Find where the given text appears and provide that cell's center as [x, y] coordinate. 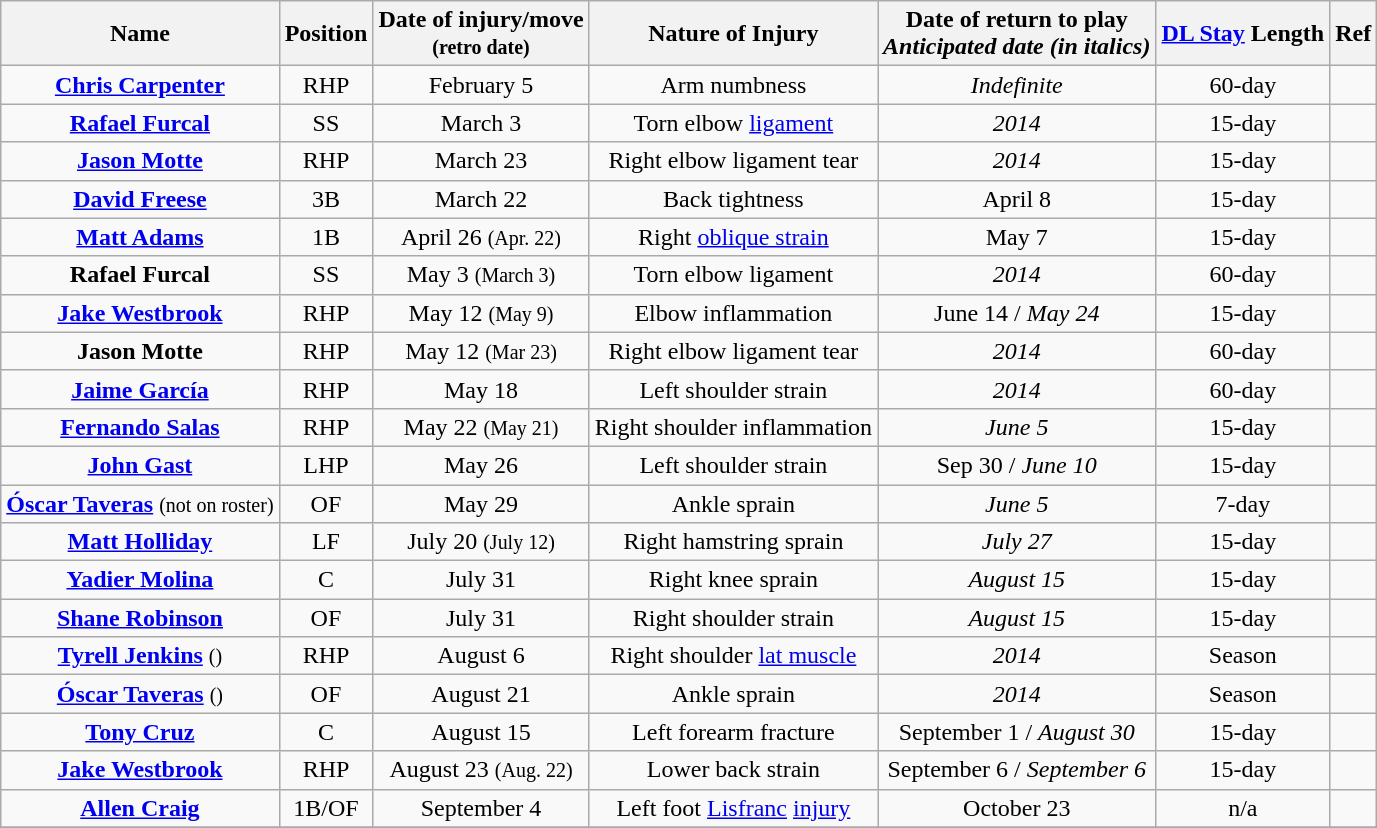
September 6 / September 6 [1017, 770]
1B [326, 237]
DL Stay Length [1243, 34]
LHP [326, 465]
July 27 [1017, 542]
August 23 (Aug. 22) [481, 770]
Nature of Injury [733, 34]
Left forearm fracture [733, 732]
October 23 [1017, 808]
John Gast [140, 465]
May 7 [1017, 237]
n/a [1243, 808]
May 22 (May 21) [481, 427]
Matt Adams [140, 237]
Right shoulder strain [733, 618]
Sep 30 / June 10 [1017, 465]
Right hamstring sprain [733, 542]
Ref [1354, 34]
Óscar Taveras () [140, 694]
Right shoulder inflammation [733, 427]
Left foot Lisfranc injury [733, 808]
March 3 [481, 123]
Date of return to playAnticipated date (in italics) [1017, 34]
Back tightness [733, 199]
March 23 [481, 161]
Arm numbness [733, 85]
March 22 [481, 199]
Right knee sprain [733, 580]
April 8 [1017, 199]
Right shoulder lat muscle [733, 656]
August 21 [481, 694]
Elbow inflammation [733, 313]
May 26 [481, 465]
Fernando Salas [140, 427]
September 1 / August 30 [1017, 732]
1B/OF [326, 808]
Name [140, 34]
July 20 (July 12) [481, 542]
Jaime García [140, 389]
May 12 (May 9) [481, 313]
May 18 [481, 389]
August 6 [481, 656]
Yadier Molina [140, 580]
3B [326, 199]
Chris Carpenter [140, 85]
Position [326, 34]
April 26 (Apr. 22) [481, 237]
Lower back strain [733, 770]
Óscar Taveras (not on roster) [140, 503]
September 4 [481, 808]
Date of injury/move (retro date) [481, 34]
Right oblique strain [733, 237]
Tony Cruz [140, 732]
LF [326, 542]
Matt Holliday [140, 542]
May 3 (March 3) [481, 275]
7-day [1243, 503]
Allen Craig [140, 808]
May 12 (Mar 23) [481, 351]
February 5 [481, 85]
Shane Robinson [140, 618]
Tyrell Jenkins () [140, 656]
David Freese [140, 199]
Indefinite [1017, 85]
June 14 / May 24 [1017, 313]
May 29 [481, 503]
